Return [x, y] of the center of cell containing provided text 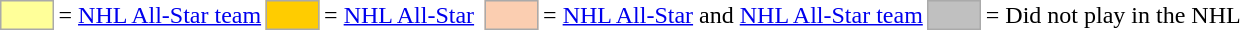
= NHL All-Star [400, 15]
= NHL All-Star team [160, 15]
= NHL All-Star and NHL All-Star team [734, 15]
